Determine the (x, y) coordinate at the center of the cell enclosing the given text.  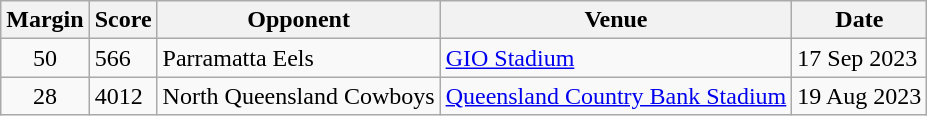
4012 (123, 96)
Queensland Country Bank Stadium (616, 96)
Opponent (298, 20)
566 (123, 58)
50 (45, 58)
17 Sep 2023 (860, 58)
28 (45, 96)
Score (123, 20)
Venue (616, 20)
Date (860, 20)
Parramatta Eels (298, 58)
North Queensland Cowboys (298, 96)
Margin (45, 20)
GIO Stadium (616, 58)
19 Aug 2023 (860, 96)
